Identify which cell holds the provided text, then report its [x, y] central coordinate. 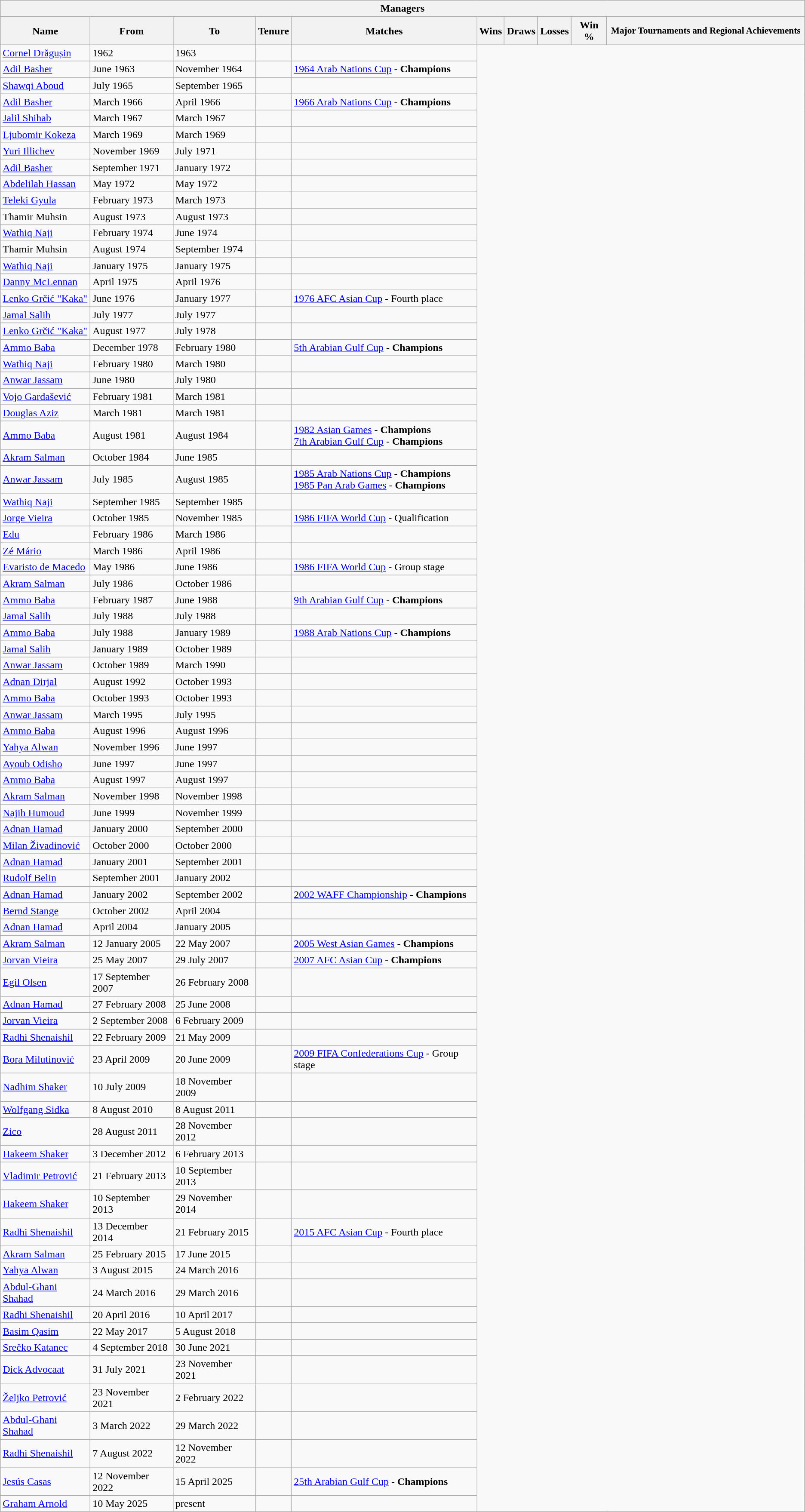
8 August 2010 [132, 1109]
September 1974 [214, 249]
22 February 2009 [132, 1037]
Name [46, 31]
1982 Asian Games - Champions 7th Arabian Gulf Cup - Champions [384, 435]
July 1995 [214, 714]
August 1974 [132, 249]
22 May 2017 [132, 1331]
September 1965 [214, 86]
20 April 2016 [132, 1315]
29 November 2014 [214, 1204]
20 June 2009 [214, 1060]
Draws [521, 31]
Managers [402, 9]
Zico [46, 1132]
Matches [384, 31]
17 June 2015 [214, 1254]
Adnan Dirjal [46, 682]
Cornel Drăgușin [46, 53]
Yuri Illichev [46, 151]
September 2000 [214, 829]
June 1976 [132, 298]
March 1966 [132, 102]
April 1986 [214, 551]
10 July 2009 [132, 1087]
1962 [132, 53]
June 1985 [214, 457]
November 1985 [214, 518]
March 1980 [214, 364]
2015 AFC Asian Cup - Fourth place [384, 1232]
Douglas Aziz [46, 413]
18 November 2009 [214, 1087]
To [214, 31]
Ljubomir Kokeza [46, 135]
Abdelilah Hassan [46, 184]
2005 West Asian Games - Champions [384, 943]
21 February 2015 [214, 1232]
Shawqi Aboud [46, 86]
Win % [589, 31]
January 1972 [214, 167]
August 1977 [132, 331]
26 February 2008 [214, 982]
April 1975 [132, 282]
9th Arabian Gulf Cup - Champions [384, 600]
22 May 2007 [214, 943]
November 1999 [214, 813]
October 2002 [132, 911]
January 2000 [132, 829]
1986 FIFA World Cup - Group stage [384, 567]
Graham Arnold [46, 1504]
February 1974 [132, 233]
July 1978 [214, 331]
Danny McLennan [46, 282]
May 1986 [132, 567]
Srečko Katanec [46, 1347]
1986 FIFA World Cup - Qualification [384, 518]
Ayoub Odisho [46, 763]
1988 Arab Nations Cup - Champions [384, 633]
July 1980 [214, 380]
November 1964 [214, 69]
June 1980 [132, 380]
13 December 2014 [132, 1232]
31 July 2021 [132, 1369]
21 May 2009 [214, 1037]
3 August 2015 [132, 1270]
2002 WAFF Championship - Champions [384, 894]
Vladimir Petrović [46, 1176]
June 1986 [214, 567]
21 February 2013 [132, 1176]
Milan Živadinović [46, 845]
10 April 2017 [214, 1315]
Nadhim Shaker [46, 1087]
July 1965 [132, 86]
August 1985 [214, 479]
23 April 2009 [132, 1060]
1976 AFC Asian Cup - Fourth place [384, 298]
29 March 2016 [214, 1293]
November 1996 [132, 747]
March 1995 [132, 714]
7 August 2022 [132, 1454]
June 1963 [132, 69]
November 1969 [132, 151]
6 February 2009 [214, 1020]
From [132, 31]
28 November 2012 [214, 1132]
2 February 2022 [214, 1398]
29 March 2022 [214, 1426]
1966 Arab Nations Cup - Champions [384, 102]
29 July 2007 [214, 960]
April 1976 [214, 282]
6 February 2013 [214, 1154]
2007 AFC Asian Cup - Champions [384, 960]
October 1984 [132, 457]
25 February 2015 [132, 1254]
December 1978 [132, 347]
Losses [555, 31]
August 1992 [132, 682]
June 1988 [214, 600]
July 1986 [132, 584]
September 1971 [132, 167]
15 April 2025 [214, 1482]
April 1966 [214, 102]
July 1985 [132, 479]
Željko Petrović [46, 1398]
Wins [491, 31]
Teleki Gyula [46, 200]
Zé Mário [46, 551]
Rudolf Belin [46, 878]
Jalil Shihab [46, 118]
February 1973 [132, 200]
17 September 2007 [132, 982]
Vojo Gardašević [46, 396]
Egil Olsen [46, 982]
Edu [46, 535]
March 1990 [214, 665]
Bora Milutinović [46, 1060]
2 September 2008 [132, 1020]
Major Tournaments and Regional Achievements [706, 31]
September 2002 [214, 894]
25 May 2007 [132, 960]
Tenure [273, 31]
June 1974 [214, 233]
Dick Advocaat [46, 1369]
27 February 2008 [132, 1004]
1963 [214, 53]
Jesús Casas [46, 1482]
February 1986 [132, 535]
October 1986 [214, 584]
Wolfgang Sidka [46, 1109]
January 1977 [214, 298]
June 1999 [132, 813]
February 1987 [132, 600]
January 2001 [132, 862]
4 September 2018 [132, 1347]
5th Arabian Gulf Cup - Champions [384, 347]
July 1971 [214, 151]
1985 Arab Nations Cup - Champions 1985 Pan Arab Games - Champions [384, 479]
28 August 2011 [132, 1132]
12 January 2005 [132, 943]
2009 FIFA Confederations Cup - Group stage [384, 1060]
August 1984 [214, 435]
25 June 2008 [214, 1004]
10 May 2025 [132, 1504]
8 August 2011 [214, 1109]
5 August 2018 [214, 1331]
3 March 2022 [132, 1426]
Najih Humoud [46, 813]
August 1981 [132, 435]
1964 Arab Nations Cup - Champions [384, 69]
October 1985 [132, 518]
Jorge Vieira [46, 518]
3 December 2012 [132, 1154]
January 2005 [214, 927]
Evaristo de Macedo [46, 567]
Basim Qasim [46, 1331]
March 1973 [214, 200]
Bernd Stange [46, 911]
February 1981 [132, 396]
25th Arabian Gulf Cup - Champions [384, 1482]
30 June 2021 [214, 1347]
present [214, 1504]
